Search for the cell housing the specified text and yield its [x, y] center coordinate. 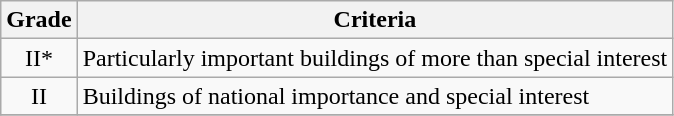
Criteria [375, 20]
II [39, 96]
Grade [39, 20]
Particularly important buildings of more than special interest [375, 58]
Buildings of national importance and special interest [375, 96]
II* [39, 58]
